Capture the cell that displays the provided text and extract its [X, Y] central coordinate. 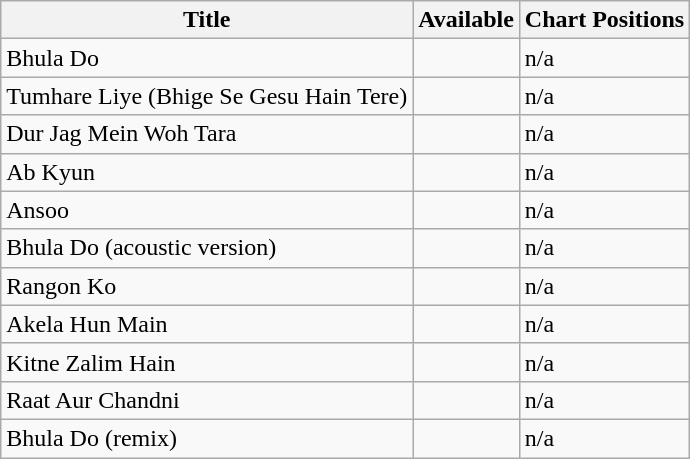
Bhula Do (acoustic version) [207, 248]
Akela Hun Main [207, 324]
Title [207, 20]
Dur Jag Mein Woh Tara [207, 134]
Bhula Do [207, 58]
Raat Aur Chandni [207, 400]
Rangon Ko [207, 286]
Kitne Zalim Hain [207, 362]
Tumhare Liye (Bhige Se Gesu Hain Tere) [207, 96]
Chart Positions [604, 20]
Ansoo [207, 210]
Available [466, 20]
Bhula Do (remix) [207, 438]
Ab Kyun [207, 172]
